Output the [x, y] coordinate of the center of the cell containing the given text.  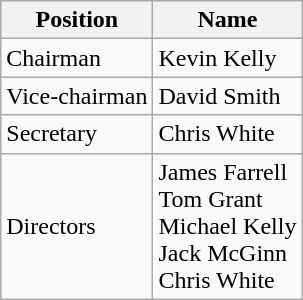
David Smith [228, 96]
Chairman [77, 58]
Name [228, 20]
Vice-chairman [77, 96]
James FarrellTom GrantMichael KellyJack McGinnChris White [228, 226]
Chris White [228, 134]
Secretary [77, 134]
Kevin Kelly [228, 58]
Position [77, 20]
Directors [77, 226]
